Capture the cell that displays the provided text and extract its [X, Y] central coordinate. 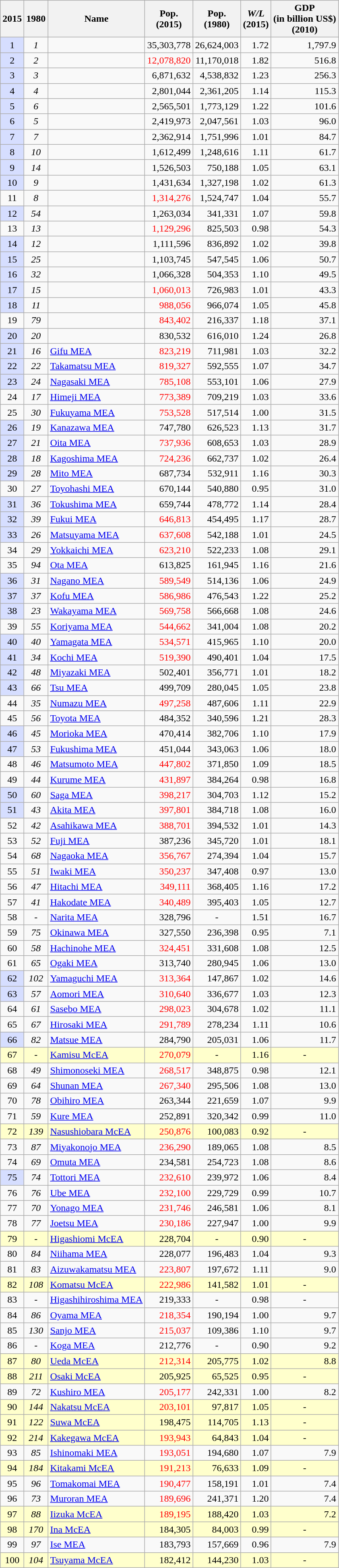
17.9 [304, 734]
205,031 [217, 1040]
89 [12, 1391]
Niihama MEA [97, 1254]
348,875 [217, 1070]
Koga MEA [97, 1346]
1.72 [256, 45]
623,210 [169, 550]
231,746 [169, 1208]
267,340 [169, 1086]
1.51 [256, 917]
291,789 [169, 1024]
24.5 [304, 535]
14.6 [304, 979]
397,801 [169, 810]
1980 [36, 19]
50 [12, 795]
71 [12, 1116]
304,703 [217, 795]
Kanazawa MEA [97, 427]
Aomori MEA [97, 994]
341,331 [217, 213]
Toyohashi MEA [97, 489]
92 [12, 1437]
90 [12, 1407]
Matsue MEA [97, 1040]
GDP(in billion US$)(2010) [304, 19]
Yonago MEA [97, 1208]
102 [36, 979]
Fuji MEA [97, 841]
490,401 [217, 657]
63.1 [304, 167]
Shunan MEA [97, 1086]
298,023 [169, 1009]
Obihiro MEA [97, 1101]
228,704 [169, 1239]
1,751,996 [217, 137]
100,083 [217, 1131]
711,981 [217, 351]
W/L(2015) [256, 19]
81 [12, 1269]
320,342 [217, 1116]
242,331 [217, 1391]
11,170,018 [217, 60]
49.5 [304, 275]
484,352 [169, 718]
6,871,632 [169, 76]
22.9 [304, 703]
1,327,198 [217, 183]
626,523 [217, 427]
197,672 [217, 1269]
340,489 [169, 902]
16.7 [304, 917]
158,191 [217, 1484]
2,801,044 [169, 91]
616,010 [217, 336]
196,483 [217, 1254]
504,353 [217, 275]
1,526,503 [169, 167]
8.4 [304, 1177]
823,219 [169, 351]
12.1 [304, 1070]
Ogaki MEA [97, 963]
532,911 [217, 474]
114,705 [217, 1422]
1,797.9 [304, 45]
7.1 [304, 932]
608,653 [217, 443]
18.1 [304, 841]
28.7 [304, 519]
30.3 [304, 474]
212,314 [169, 1361]
Wakayama MEA [97, 611]
Matsumoto MEA [97, 764]
350,237 [169, 871]
26.8 [304, 336]
43.3 [304, 290]
10.7 [304, 1193]
Tomakomai MEA [97, 1484]
147,867 [217, 979]
451,044 [169, 749]
205,775 [217, 1361]
219,333 [169, 1300]
347,408 [217, 871]
188,420 [217, 1514]
966,074 [217, 305]
97,817 [217, 1407]
101.6 [304, 106]
33 [12, 535]
Tottori MEA [97, 1177]
130 [36, 1330]
454,495 [217, 519]
11.0 [304, 1116]
724,236 [169, 458]
Ishinomaki MEA [97, 1453]
1,314,276 [169, 198]
14.3 [304, 825]
278,234 [217, 1024]
190,477 [169, 1484]
100 [12, 1560]
9.2 [304, 1346]
95 [12, 1484]
84,003 [217, 1529]
194,680 [217, 1453]
230,186 [169, 1223]
516.8 [304, 60]
Miyazaki MEA [97, 672]
371,850 [217, 764]
Saga MEA [97, 795]
Miyakonojo MEA [97, 1147]
9.0 [304, 1269]
182,412 [169, 1560]
398,217 [169, 795]
256.3 [304, 76]
Higashiomi McEA [97, 1239]
637,608 [169, 535]
709,219 [217, 397]
Name [97, 19]
205,177 [169, 1391]
222,986 [169, 1285]
37.1 [304, 320]
61.7 [304, 152]
183,793 [169, 1545]
Pop.(1980) [217, 19]
753,528 [169, 412]
218,354 [169, 1315]
499,709 [169, 688]
2,565,501 [169, 106]
8.6 [304, 1162]
59.8 [304, 213]
64,843 [217, 1437]
0.92 [256, 1131]
Narita MEA [97, 917]
26.4 [304, 458]
1,103,745 [169, 259]
Hachinohe MEA [97, 948]
388,701 [169, 825]
Kofu MEA [97, 596]
141,582 [217, 1285]
Tokushima MEA [97, 504]
Nagano MEA [97, 581]
534,571 [169, 642]
1,129,296 [169, 229]
65,525 [217, 1376]
32.2 [304, 351]
Kamisu McEA [97, 1055]
1,524,747 [217, 198]
356,767 [169, 856]
Oita MEA [97, 443]
193,051 [169, 1453]
Fukui MEA [97, 519]
310,640 [169, 994]
115.3 [304, 91]
221,659 [217, 1101]
Kurume MEA [97, 780]
Tsu MEA [97, 688]
819,327 [169, 366]
8.2 [304, 1391]
Nasushiobara McEA [97, 1131]
1,773,129 [217, 106]
Iwaki MEA [97, 871]
988,056 [169, 305]
29.1 [304, 550]
191,213 [169, 1468]
274,394 [217, 856]
1.24 [256, 336]
Okinawa MEA [97, 932]
Fukushima MEA [97, 749]
747,780 [169, 427]
Kure MEA [97, 1116]
569,758 [169, 611]
349,111 [169, 887]
750,188 [217, 167]
8.5 [304, 1147]
Kushiro MEA [97, 1391]
544,662 [169, 626]
Iizuka McEA [97, 1514]
7.2 [304, 1514]
250,876 [169, 1131]
343,063 [217, 749]
2,047,561 [217, 121]
Yokkaichi MEA [97, 550]
Kakegawa McEA [97, 1437]
1.23 [256, 76]
Kochi MEA [97, 657]
Sanjo MEA [97, 1330]
1,431,634 [169, 183]
28.3 [304, 718]
295,506 [217, 1086]
1.18 [256, 320]
98 [12, 1529]
246,581 [217, 1208]
280,045 [217, 688]
Aizuwakamatsu MEA [97, 1269]
28.4 [304, 504]
517,514 [217, 412]
252,891 [169, 1116]
836,892 [217, 244]
270,079 [169, 1055]
104 [36, 1560]
1,263,034 [169, 213]
Kitakami McEA [97, 1468]
328,796 [169, 917]
198,475 [169, 1422]
Oyama MEA [97, 1315]
1,060,013 [169, 290]
Ise MEA [97, 1545]
1.82 [256, 60]
1.21 [256, 718]
16.8 [304, 780]
31.7 [304, 427]
227,947 [217, 1223]
Higashihiroshima MEA [97, 1300]
Ina McEA [97, 1529]
18.5 [304, 764]
384,718 [217, 810]
11.1 [304, 1009]
514,136 [217, 581]
646,813 [169, 519]
20.0 [304, 642]
232,610 [169, 1177]
Asahikawa MEA [97, 825]
161,945 [217, 565]
785,108 [169, 382]
223,807 [169, 1269]
1,612,499 [169, 152]
Morioka MEA [97, 734]
2015 [12, 19]
Toyota MEA [97, 718]
384,264 [217, 780]
356,771 [217, 672]
843,402 [169, 320]
502,401 [169, 672]
497,258 [169, 703]
304,678 [217, 1009]
234,581 [169, 1162]
331,608 [217, 948]
17.5 [304, 657]
144 [36, 1407]
476,543 [217, 596]
170 [36, 1529]
Kagoshima MEA [97, 458]
Gifu MEA [97, 351]
340,596 [217, 718]
214 [36, 1437]
589,549 [169, 581]
24.6 [304, 611]
31.0 [304, 489]
4,538,832 [217, 76]
9.3 [304, 1254]
1.20 [256, 1499]
Hakodate MEA [97, 902]
726,983 [217, 290]
Yamagata MEA [97, 642]
31.5 [304, 412]
1,066,328 [169, 275]
23.8 [304, 688]
Takamatsu MEA [97, 366]
345,720 [217, 841]
368,405 [217, 887]
Nagaoka MEA [97, 856]
1,111,596 [169, 244]
487,606 [217, 703]
12,078,820 [169, 60]
2,419,973 [169, 121]
28.9 [304, 443]
447,802 [169, 764]
Suwa McEA [97, 1422]
239,972 [217, 1177]
Hitachi MEA [97, 887]
825,503 [217, 229]
96.0 [304, 121]
39.8 [304, 244]
659,744 [169, 504]
157,669 [217, 1545]
12.5 [304, 948]
327,550 [169, 932]
387,236 [169, 841]
25.2 [304, 596]
Pop.(2015) [169, 19]
592,555 [217, 366]
284,790 [169, 1040]
395,403 [217, 902]
Yamaguchi MEA [97, 979]
415,965 [217, 642]
313,364 [169, 979]
280,945 [217, 963]
109,386 [217, 1330]
Ueda McEA [97, 1361]
Ota MEA [97, 565]
Nagasaki MEA [97, 382]
62 [12, 979]
263,344 [169, 1101]
Joetsu MEA [97, 1223]
84.7 [304, 137]
18.0 [304, 749]
613,825 [169, 565]
212,776 [169, 1346]
205,925 [169, 1376]
108 [36, 1285]
254,723 [217, 1162]
232,100 [169, 1193]
519,390 [169, 657]
35,303,778 [169, 45]
Akita MEA [97, 810]
1.12 [256, 795]
Ube MEA [97, 1193]
268,517 [169, 1070]
8.8 [304, 1361]
189,065 [217, 1147]
324,451 [169, 948]
190,194 [217, 1315]
12.7 [304, 902]
553,101 [217, 382]
122 [36, 1422]
139 [36, 1131]
830,532 [169, 336]
241,371 [217, 1499]
0.97 [256, 871]
341,004 [217, 626]
76,633 [217, 1468]
522,233 [217, 550]
Sasebo MEA [97, 1009]
Fukuyama MEA [97, 412]
24.9 [304, 581]
236,290 [169, 1147]
34.7 [304, 366]
662,737 [217, 458]
229,729 [217, 1193]
540,880 [217, 489]
184,305 [169, 1529]
21.6 [304, 565]
63 [12, 994]
Hirosaki MEA [97, 1024]
193,943 [169, 1437]
33.6 [304, 397]
10.6 [304, 1024]
431,897 [169, 780]
0.96 [256, 1545]
45.8 [304, 305]
Omuta MEA [97, 1162]
11.7 [304, 1040]
189,696 [169, 1499]
18.2 [304, 672]
547,545 [217, 259]
478,772 [217, 504]
228,077 [169, 1254]
189,195 [169, 1514]
215,037 [169, 1330]
211 [36, 1376]
93 [12, 1453]
Komatsu McEA [97, 1285]
687,734 [169, 474]
Mito MEA [97, 474]
773,389 [169, 397]
16.0 [304, 810]
12.3 [304, 994]
Nakatsu McEA [97, 1407]
Tsuyama McEA [97, 1560]
203,101 [169, 1407]
Muroran MEA [97, 1499]
Himeji MEA [97, 397]
55.7 [304, 198]
2,361,205 [217, 91]
Shimonoseki MEA [97, 1070]
542,188 [217, 535]
382,706 [217, 734]
61.3 [304, 183]
1,248,616 [217, 152]
737,936 [169, 443]
26,624,003 [217, 45]
Osaki McEA [97, 1376]
15.2 [304, 795]
38 [12, 611]
20.2 [304, 626]
470,414 [169, 734]
670,144 [169, 489]
2,362,914 [169, 137]
236,398 [217, 932]
144,230 [217, 1560]
50.7 [304, 259]
184 [36, 1468]
54.3 [304, 229]
17.2 [304, 887]
99 [12, 1545]
586,986 [169, 596]
Numazu MEA [97, 703]
8.1 [304, 1208]
313,740 [169, 963]
1.17 [256, 519]
394,532 [217, 825]
Matsuyama MEA [97, 535]
15.7 [304, 856]
566,668 [217, 611]
27.9 [304, 382]
216,337 [217, 320]
91 [12, 1422]
Koriyama MEA [97, 626]
336,677 [217, 994]
